Output the [X, Y] coordinate of the center of the cell containing the given text.  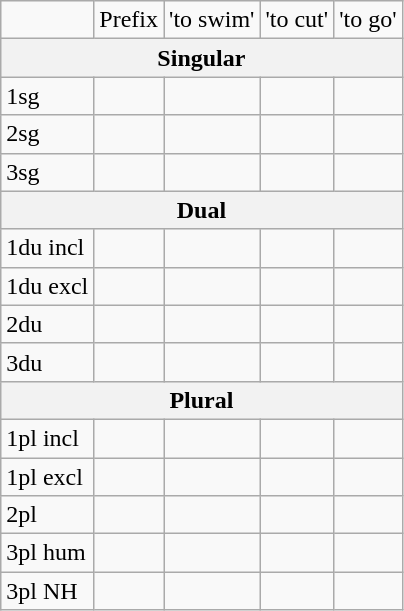
Prefix [129, 20]
3du [48, 362]
1sg [48, 96]
1pl excl [48, 477]
'to go' [368, 20]
1du incl [48, 248]
3sg [48, 172]
2du [48, 324]
2sg [48, 134]
'to cut' [297, 20]
Plural [202, 400]
3pl NH [48, 591]
'to swim' [212, 20]
1du excl [48, 286]
Singular [202, 58]
2pl [48, 515]
1pl incl [48, 438]
Dual [202, 210]
3pl hum [48, 553]
